Scan for the cell matching the given text and deliver its (X, Y) coordinate at center. 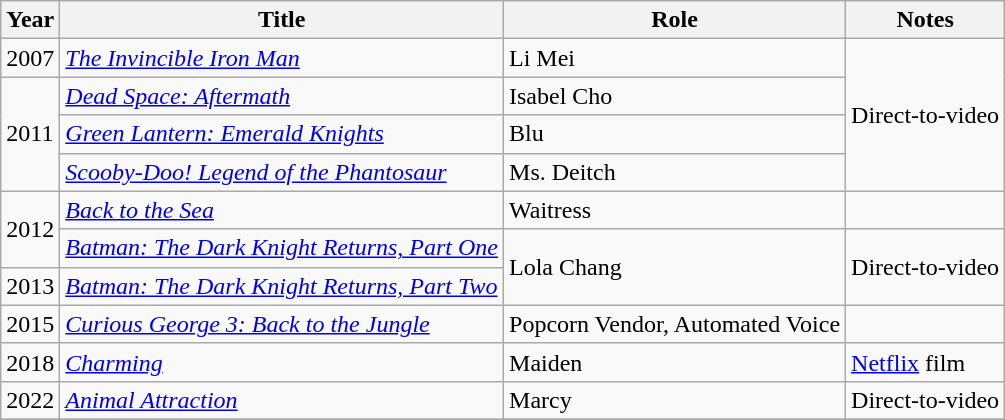
Li Mei (675, 58)
Year (30, 20)
2022 (30, 400)
2018 (30, 362)
Popcorn Vendor, Automated Voice (675, 324)
Back to the Sea (282, 210)
Isabel Cho (675, 96)
2013 (30, 286)
Charming (282, 362)
2007 (30, 58)
2012 (30, 229)
Waitress (675, 210)
Lola Chang (675, 267)
Batman: The Dark Knight Returns, Part Two (282, 286)
Batman: The Dark Knight Returns, Part One (282, 248)
Animal Attraction (282, 400)
Blu (675, 134)
Dead Space: Aftermath (282, 96)
Ms. Deitch (675, 172)
2015 (30, 324)
Curious George 3: Back to the Jungle (282, 324)
Title (282, 20)
Marcy (675, 400)
2011 (30, 134)
Green Lantern: Emerald Knights (282, 134)
Role (675, 20)
Scooby-Doo! Legend of the Phantosaur (282, 172)
The Invincible Iron Man (282, 58)
Notes (926, 20)
Netflix film (926, 362)
Maiden (675, 362)
